Pinpoint the cell where the given text exists, returning its (X, Y) midpoint coordinate. 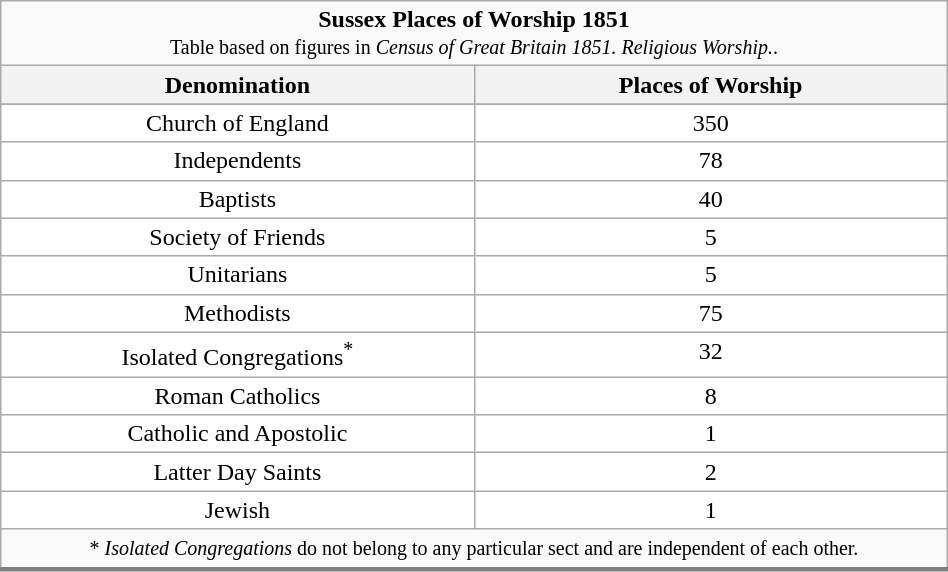
Isolated Congregations* (238, 354)
Catholic and Apostolic (238, 434)
32 (710, 354)
Unitarians (238, 275)
Latter Day Saints (238, 472)
350 (710, 123)
Places of Worship (710, 85)
Jewish (238, 510)
Independents (238, 161)
40 (710, 199)
Denomination (238, 85)
75 (710, 313)
Baptists (238, 199)
Sussex Places of Worship 1851Table based on figures in Census of Great Britain 1851. Religious Worship.. (474, 34)
Church of England (238, 123)
78 (710, 161)
8 (710, 396)
Society of Friends (238, 237)
* Isolated Congregations do not belong to any particular sect and are independent of each other. (474, 549)
Methodists (238, 313)
2 (710, 472)
Roman Catholics (238, 396)
